For the text-containing cell, return its midpoint in [x, y] coordinate format. 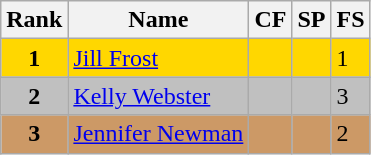
CF [270, 20]
Kelly Webster [158, 96]
FS [350, 20]
Name [158, 20]
Jill Frost [158, 58]
Jennifer Newman [158, 134]
SP [312, 20]
Rank [34, 20]
